Capture the cell that displays the provided text and extract its (x, y) central coordinate. 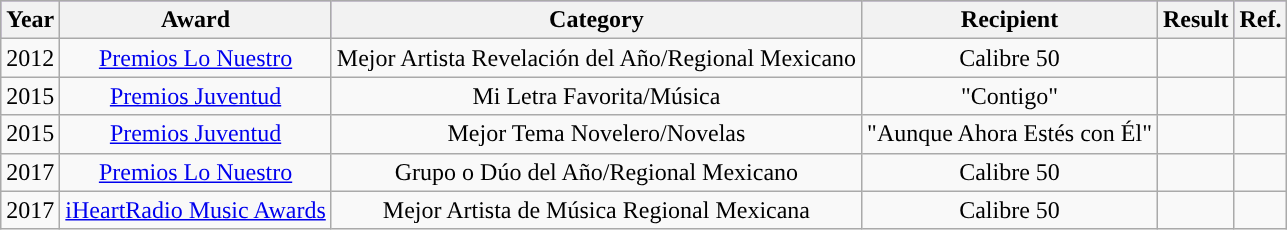
"Contigo" (1010, 96)
Mejor Tema Novelero/Novelas (596, 134)
Award (196, 20)
2012 (30, 58)
Category (596, 20)
iHeartRadio Music Awards (196, 210)
"Aunque Ahora Estés con Él" (1010, 134)
Ref. (1260, 20)
Grupo o Dúo del Año/Regional Mexicano (596, 172)
Year (30, 20)
Recipient (1010, 20)
Result (1196, 20)
Mejor Artista de Música Regional Mexicana (596, 210)
Mejor Artista Revelación del Año/Regional Mexicano (596, 58)
Mi Letra Favorita/Música (596, 96)
